Capture the cell that displays the provided text and extract its [x, y] central coordinate. 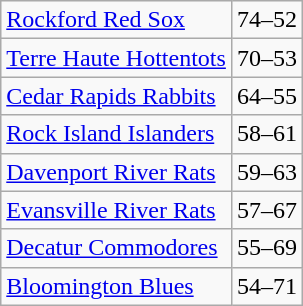
58–61 [266, 134]
74–52 [266, 20]
Rockford Red Sox [116, 20]
Davenport River Rats [116, 172]
Terre Haute Hottentots [116, 58]
64–55 [266, 96]
54–71 [266, 286]
Rock Island Islanders [116, 134]
70–53 [266, 58]
55–69 [266, 248]
Bloomington Blues [116, 286]
Evansville River Rats [116, 210]
Cedar Rapids Rabbits [116, 96]
Decatur Commodores [116, 248]
59–63 [266, 172]
57–67 [266, 210]
